Scan for the cell matching the given text and deliver its [x, y] coordinate at center. 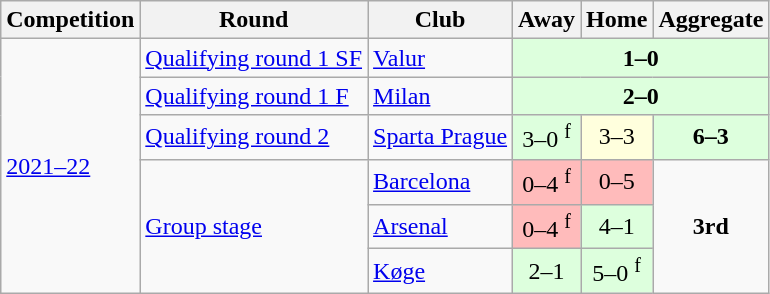
Competition [70, 20]
2–0 [641, 96]
Home [617, 20]
3–3 [617, 138]
1–0 [641, 58]
Barcelona [440, 182]
Round [254, 20]
Milan [440, 96]
0–5 [617, 182]
Arsenal [440, 226]
Køge [440, 272]
Valur [440, 58]
Qualifying round 2 [254, 138]
3–0 f [547, 138]
Aggregate [711, 20]
2–1 [547, 272]
Group stage [254, 226]
Qualifying round 1 F [254, 96]
Club [440, 20]
5–0 f [617, 272]
2021–22 [70, 166]
3rd [711, 226]
Away [547, 20]
4–1 [617, 226]
Qualifying round 1 SF [254, 58]
6–3 [711, 138]
Sparta Prague [440, 138]
